Return (x, y) of the center of cell containing provided text 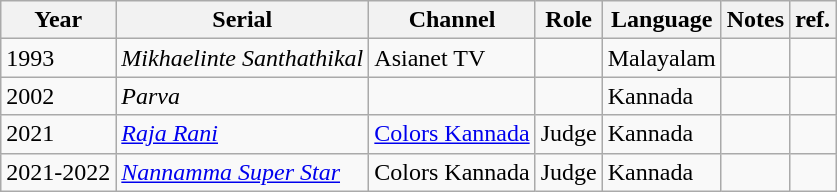
Mikhaelinte Santhathikal (242, 58)
Notes (755, 20)
2002 (58, 96)
Channel (452, 20)
Nannamma Super Star (242, 172)
Asianet TV (452, 58)
Year (58, 20)
1993 (58, 58)
Parva (242, 96)
Raja Rani (242, 134)
2021 (58, 134)
ref. (813, 20)
Malayalam (662, 58)
2021-2022 (58, 172)
Language (662, 20)
Serial (242, 20)
Role (568, 20)
